Scan for the cell matching the given text and deliver its (X, Y) coordinate at center. 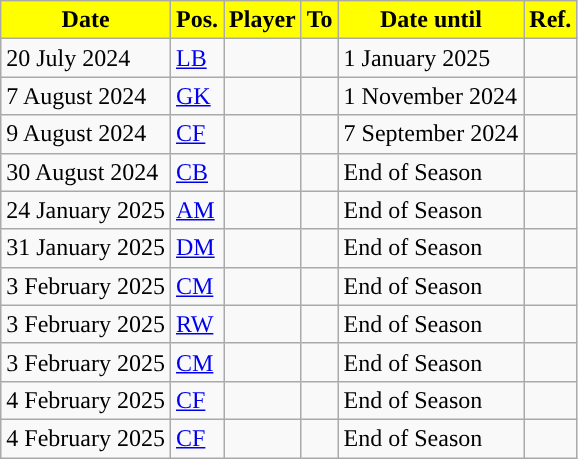
7 September 2024 (431, 134)
AM (196, 210)
Ref. (550, 20)
1 January 2025 (431, 58)
7 August 2024 (86, 96)
RW (196, 324)
1 November 2024 (431, 96)
Player (263, 20)
20 July 2024 (86, 58)
DM (196, 248)
To (320, 20)
9 August 2024 (86, 134)
24 January 2025 (86, 210)
31 January 2025 (86, 248)
Pos. (196, 20)
GK (196, 96)
Date until (431, 20)
30 August 2024 (86, 172)
CB (196, 172)
LB (196, 58)
Date (86, 20)
